Capture the cell that displays the provided text and extract its (x, y) central coordinate. 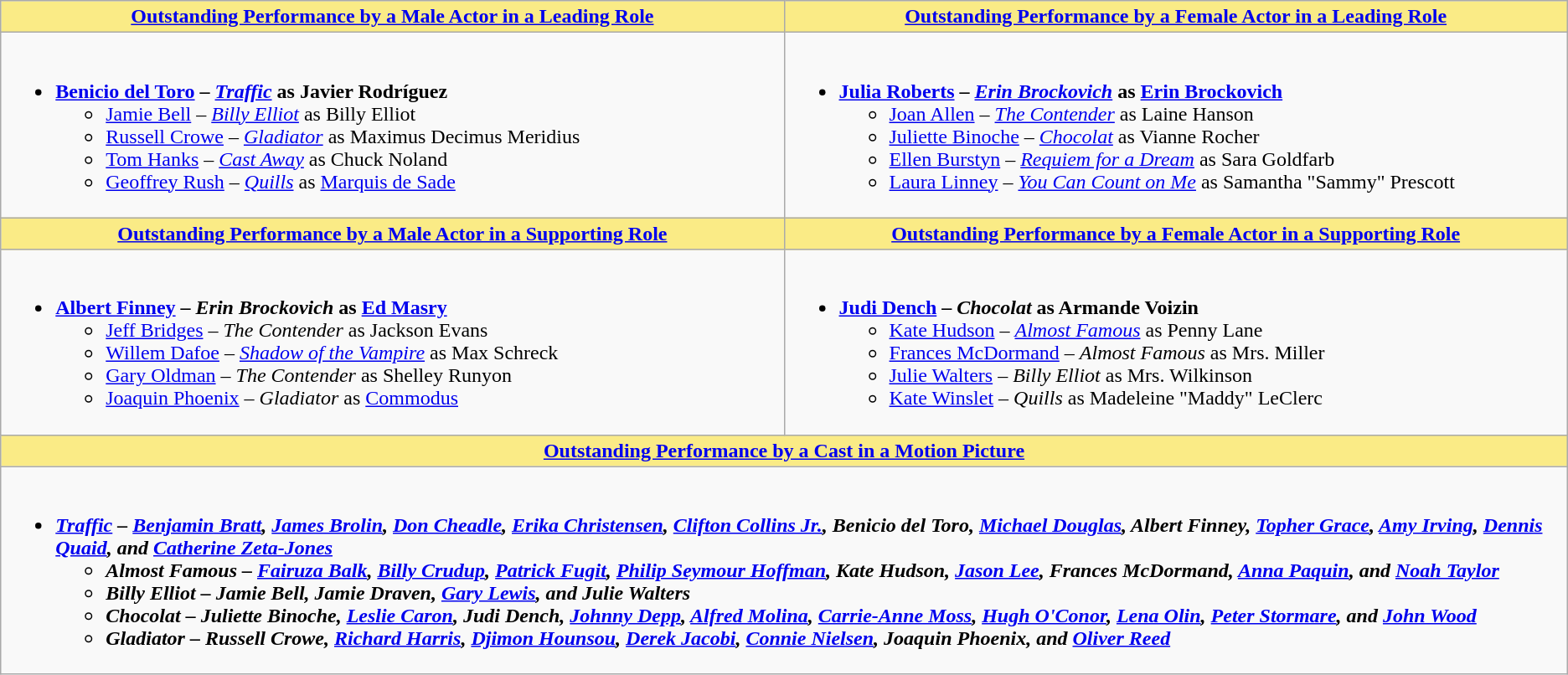
Outstanding Performance by a Male Actor in a Supporting Role (392, 234)
Outstanding Performance by a Female Actor in a Supporting Role (1176, 234)
Outstanding Performance by a Male Actor in a Leading Role (392, 17)
Outstanding Performance by a Female Actor in a Leading Role (1176, 17)
Outstanding Performance by a Cast in a Motion Picture (784, 451)
